Pinpoint the cell where the given text exists, returning its (X, Y) midpoint coordinate. 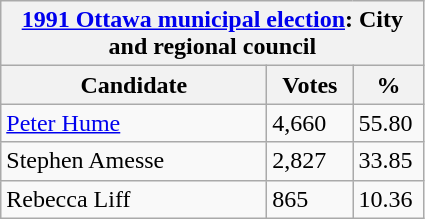
10.36 (388, 199)
4,660 (310, 123)
% (388, 85)
Votes (310, 85)
1991 Ottawa municipal election: City and regional council (212, 34)
33.85 (388, 161)
55.80 (388, 123)
865 (310, 199)
Rebecca Liff (134, 199)
2,827 (310, 161)
Peter Hume (134, 123)
Stephen Amesse (134, 161)
Candidate (134, 85)
